Locate the cell with the specified text and output its [x, y] center coordinate. 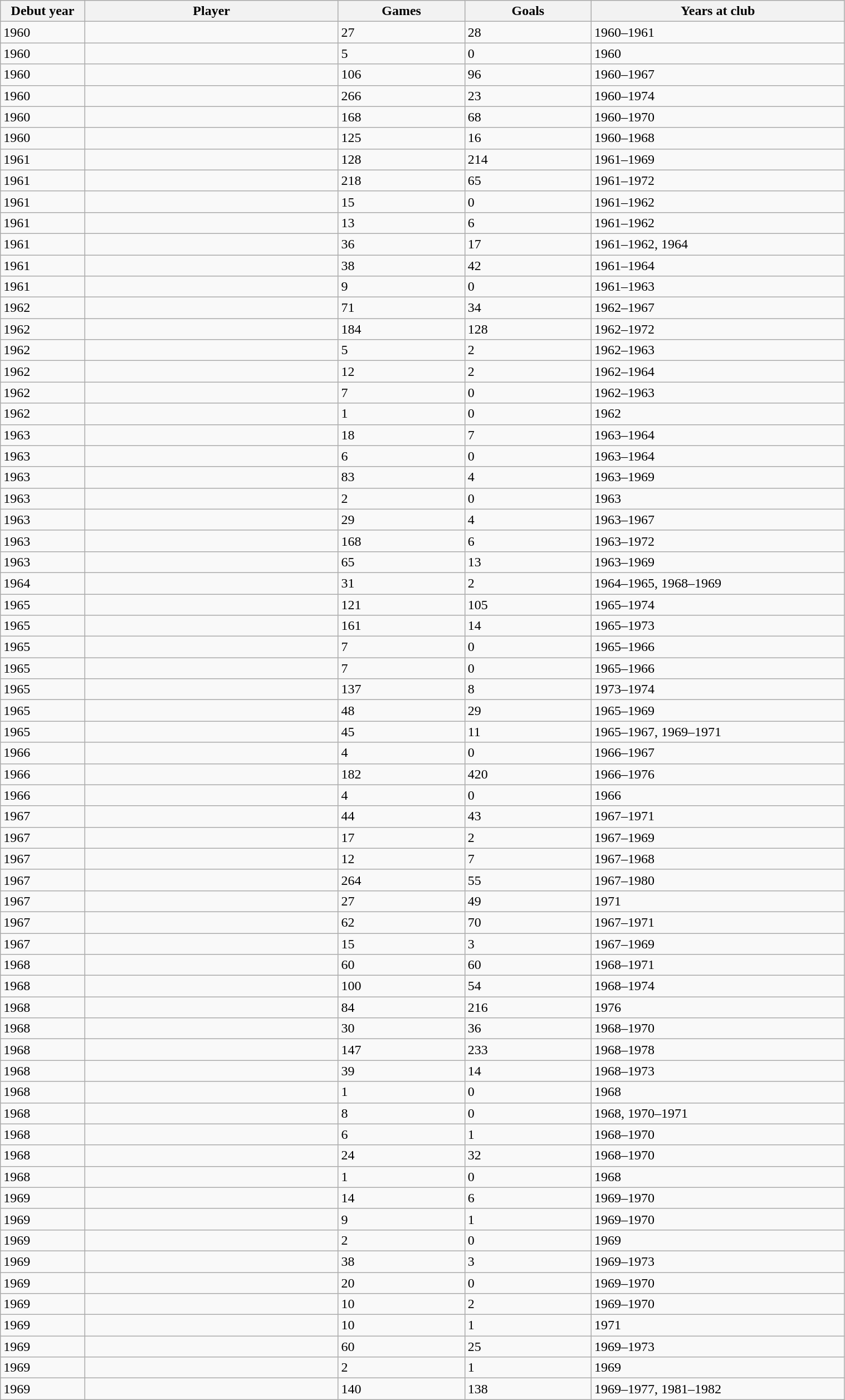
28 [528, 32]
1963–1967 [717, 520]
96 [528, 75]
20 [401, 1282]
1962–1972 [717, 329]
161 [401, 626]
45 [401, 732]
1963–1972 [717, 541]
16 [528, 138]
83 [401, 477]
137 [401, 689]
Years at club [717, 11]
11 [528, 732]
1960–1970 [717, 117]
68 [528, 117]
Games [401, 11]
1962–1967 [717, 308]
55 [528, 880]
30 [401, 1029]
121 [401, 604]
1969–1977, 1981–1982 [717, 1389]
1960–1974 [717, 96]
147 [401, 1050]
266 [401, 96]
233 [528, 1050]
1961–1963 [717, 287]
62 [401, 922]
1968–1971 [717, 965]
105 [528, 604]
1965–1967, 1969–1971 [717, 732]
34 [528, 308]
48 [401, 711]
Goals [528, 11]
216 [528, 1007]
42 [528, 266]
18 [401, 435]
1961–1972 [717, 180]
1962–1964 [717, 371]
1966–1967 [717, 753]
39 [401, 1071]
1964 [43, 583]
1960–1961 [717, 32]
100 [401, 986]
71 [401, 308]
1960–1968 [717, 138]
1964–1965, 1968–1969 [717, 583]
32 [528, 1156]
Debut year [43, 11]
84 [401, 1007]
1968–1978 [717, 1050]
1961–1969 [717, 159]
1967–1980 [717, 880]
44 [401, 816]
23 [528, 96]
1968, 1970–1971 [717, 1113]
1961–1962, 1964 [717, 244]
1976 [717, 1007]
49 [528, 901]
140 [401, 1389]
264 [401, 880]
1965–1969 [717, 711]
420 [528, 774]
31 [401, 583]
1968–1973 [717, 1071]
43 [528, 816]
138 [528, 1389]
1973–1974 [717, 689]
106 [401, 75]
1965–1973 [717, 626]
70 [528, 922]
125 [401, 138]
25 [528, 1347]
1968–1974 [717, 986]
1967–1968 [717, 859]
182 [401, 774]
218 [401, 180]
1966–1976 [717, 774]
24 [401, 1156]
1965–1974 [717, 604]
214 [528, 159]
Player [212, 11]
184 [401, 329]
54 [528, 986]
1960–1967 [717, 75]
1961–1964 [717, 266]
